Detect which cell encompasses the target text, then output its [x, y] center coordinate. 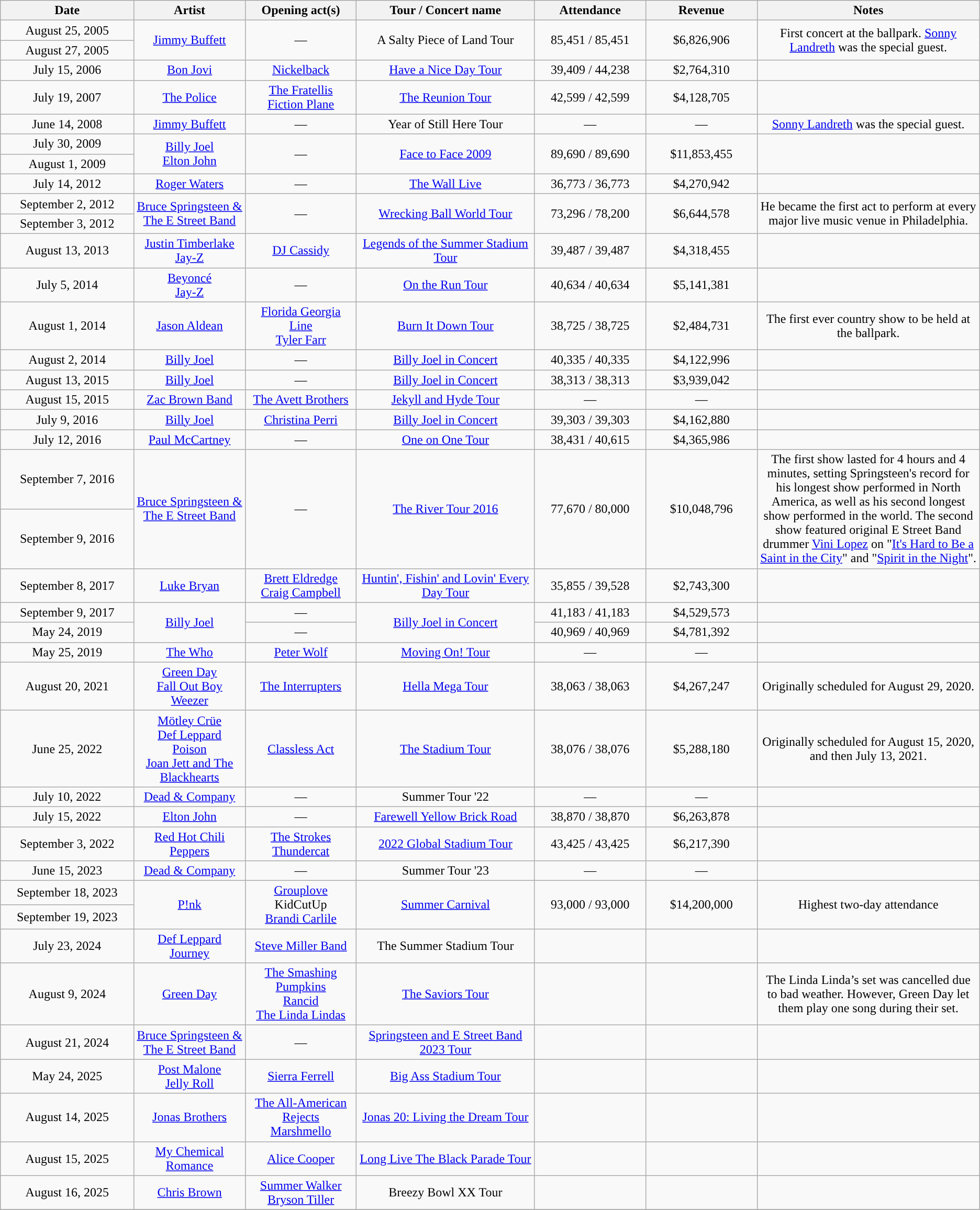
Moving On! Tour [446, 652]
Artist [190, 10]
38,870 / 38,870 [591, 816]
Summer WalkerBryson Tiller [300, 1192]
Summer Tour '22 [446, 797]
July 19, 2007 [67, 97]
Luke Bryan [190, 585]
$2,484,731 [701, 326]
The Police [190, 97]
August 15, 2015 [67, 400]
August 2, 2014 [67, 360]
September 2, 2012 [67, 204]
August 25, 2005 [67, 30]
$2,764,310 [701, 70]
$4,529,573 [701, 612]
Summer Tour '23 [446, 871]
Florida Georgia LineTyler Farr [300, 326]
Post MaloneJelly Roll [190, 1076]
Tour / Concert name [446, 10]
September 18, 2023 [67, 893]
The Avett Brothers [300, 400]
2022 Global Stadium Tour [446, 844]
August 13, 2015 [67, 380]
Roger Waters [190, 184]
38,431 / 40,615 [591, 440]
Huntin', Fishin' and Lovin' Every Day Tour [446, 585]
May 24, 2025 [67, 1076]
July 10, 2022 [67, 797]
93,000 / 93,000 [591, 905]
Elton John [190, 816]
Burn It Down Tour [446, 326]
August 27, 2005 [67, 50]
June 15, 2023 [67, 871]
June 25, 2022 [67, 748]
The River Tour 2016 [446, 509]
$11,853,455 [701, 154]
Summer Carnival [446, 905]
The Summer Stadium Tour [446, 946]
Legends of the Summer Stadium Tour [446, 250]
Jonas 20: Living the Dream Tour [446, 1117]
$10,048,796 [701, 509]
40,969 / 40,969 [591, 632]
September 19, 2023 [67, 917]
July 14, 2012 [67, 184]
Revenue [701, 10]
Originally scheduled for August 15, 2020, and then July 13, 2021. [868, 748]
$2,743,300 [701, 585]
August 15, 2025 [67, 1159]
Classless Act [300, 748]
$4,270,942 [701, 184]
38,725 / 38,725 [591, 326]
$4,318,455 [701, 250]
May 24, 2019 [67, 632]
First concert at the ballpark. Sonny Landreth was the special guest. [868, 40]
The Who [190, 652]
43,425 / 43,425 [591, 844]
$14,200,000 [701, 905]
July 30, 2009 [67, 144]
July 15, 2022 [67, 816]
38,063 / 38,063 [591, 686]
$4,122,996 [701, 360]
Chris Brown [190, 1192]
Jekyll and Hyde Tour [446, 400]
$4,267,247 [701, 686]
July 23, 2024 [67, 946]
Springsteen and E Street Band 2023 Tour [446, 1043]
Opening act(s) [300, 10]
36,773 / 36,773 [591, 184]
Big Ass Stadium Tour [446, 1076]
August 20, 2021 [67, 686]
He became the first act to perform at every major live music venue in Philadelphia. [868, 214]
Alice Cooper [300, 1159]
A Salty Piece of Land Tour [446, 40]
Sierra Ferrell [300, 1076]
89,690 / 89,690 [591, 154]
GrouploveKidCutUpBrandi Carlile [300, 905]
The Saviors Tour [446, 994]
September 9, 2016 [67, 539]
Face to Face 2009 [446, 154]
BeyoncéJay-Z [190, 285]
The first ever country show to be held at the ballpark. [868, 326]
The Smashing PumpkinsRancidThe Linda Lindas [300, 994]
The FratellisFiction Plane [300, 97]
Christina Perri [300, 420]
DJ Cassidy [300, 250]
August 13, 2013 [67, 250]
38,313 / 38,313 [591, 380]
Steve Miller Band [300, 946]
73,296 / 78,200 [591, 214]
Green Day [190, 994]
38,076 / 38,076 [591, 748]
Peter Wolf [300, 652]
On the Run Tour [446, 285]
The Stadium Tour [446, 748]
Long Live The Black Parade Tour [446, 1159]
Paul McCartney [190, 440]
Date [67, 10]
$6,826,906 [701, 40]
The Reunion Tour [446, 97]
May 25, 2019 [67, 652]
Notes [868, 10]
July 15, 2006 [67, 70]
$6,644,578 [701, 214]
Def LeppardJourney [190, 946]
Brett EldredgeCraig Campbell [300, 585]
85,451 / 85,451 [591, 40]
41,183 / 41,183 [591, 612]
September 3, 2022 [67, 844]
Red Hot Chili Peppers [190, 844]
August 1, 2014 [67, 326]
Year of Still Here Tour [446, 124]
42,599 / 42,599 [591, 97]
Billy JoelElton John [190, 154]
Have a Nice Day Tour [446, 70]
July 9, 2016 [67, 420]
July 5, 2014 [67, 285]
P!nk [190, 905]
One on One Tour [446, 440]
August 21, 2024 [67, 1043]
September 7, 2016 [67, 479]
September 8, 2017 [67, 585]
The StrokesThundercat [300, 844]
September 3, 2012 [67, 223]
Bon Jovi [190, 70]
$5,141,381 [701, 285]
Nickelback [300, 70]
40,634 / 40,634 [591, 285]
$6,263,878 [701, 816]
June 14, 2008 [67, 124]
Wrecking Ball World Tour [446, 214]
39,303 / 39,303 [591, 420]
35,855 / 39,528 [591, 585]
$6,217,390 [701, 844]
$4,162,880 [701, 420]
Zac Brown Band [190, 400]
Jonas Brothers [190, 1117]
Green DayFall Out BoyWeezer [190, 686]
The Interrupters [300, 686]
September 9, 2017 [67, 612]
August 1, 2009 [67, 164]
39,487 / 39,487 [591, 250]
40,335 / 40,335 [591, 360]
Hella Mega Tour [446, 686]
Breezy Bowl XX Tour [446, 1192]
Highest two-day attendance [868, 905]
Sonny Landreth was the special guest. [868, 124]
39,409 / 44,238 [591, 70]
The Linda Linda’s set was cancelled due to bad weather. However, Green Day let them play one song during their set. [868, 994]
$4,365,986 [701, 440]
The Wall Live [446, 184]
Jason Aldean [190, 326]
Mötley CrüeDef LeppardPoisonJoan Jett and The Blackhearts [190, 748]
$5,288,180 [701, 748]
Farewell Yellow Brick Road [446, 816]
Originally scheduled for August 29, 2020. [868, 686]
Attendance [591, 10]
August 16, 2025 [67, 1192]
August 9, 2024 [67, 994]
$4,781,392 [701, 632]
The All-American RejectsMarshmello [300, 1117]
My Chemical Romance [190, 1159]
August 14, 2025 [67, 1117]
July 12, 2016 [67, 440]
77,670 / 80,000 [591, 509]
$4,128,705 [701, 97]
$3,939,042 [701, 380]
Justin TimberlakeJay-Z [190, 250]
